Determine the (X, Y) coordinate at the center of the cell enclosing the given text.  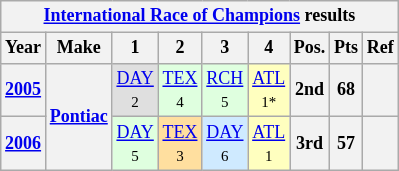
DAY5 (135, 144)
DAY2 (135, 90)
DAY6 (225, 144)
3rd (310, 144)
2005 (24, 90)
Ref (380, 48)
RCH5 (225, 90)
57 (346, 144)
TEX3 (180, 144)
2006 (24, 144)
Make (78, 48)
Year (24, 48)
1 (135, 48)
TEX4 (180, 90)
2nd (310, 90)
ATL1 (269, 144)
68 (346, 90)
4 (269, 48)
Pos. (310, 48)
Pts (346, 48)
Pontiac (78, 116)
2 (180, 48)
ATL1* (269, 90)
3 (225, 48)
International Race of Champions results (200, 16)
